Extract the (X, Y) coordinate from the center of the cell holding the provided text.  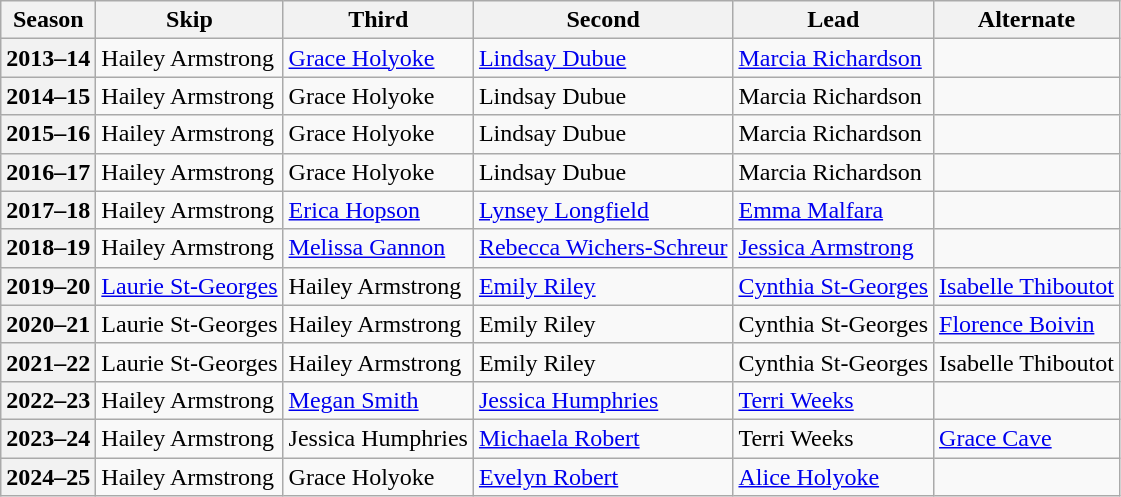
Emma Malfara (834, 210)
2017–18 (48, 210)
2014–15 (48, 96)
Third (378, 20)
Rebecca Wichers-Schreur (603, 248)
Grace Cave (1027, 438)
Florence Boivin (1027, 324)
Jessica Armstrong (834, 248)
Michaela Robert (603, 438)
Alternate (1027, 20)
Melissa Gannon (378, 248)
Alice Holyoke (834, 477)
Evelyn Robert (603, 477)
2019–20 (48, 286)
2015–16 (48, 134)
2021–22 (48, 362)
2016–17 (48, 172)
2023–24 (48, 438)
Lead (834, 20)
2020–21 (48, 324)
Second (603, 20)
Skip (190, 20)
2024–25 (48, 477)
Erica Hopson (378, 210)
2018–19 (48, 248)
2022–23 (48, 400)
Lynsey Longfield (603, 210)
2013–14 (48, 58)
Season (48, 20)
Megan Smith (378, 400)
